Scan for the cell matching the given text and deliver its (x, y) coordinate at center. 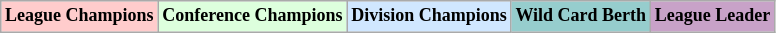
Wild Card Berth (580, 16)
League Champions (80, 16)
League Leader (712, 16)
Division Champions (429, 16)
Conference Champions (252, 16)
